Locate the cell with the specified text and output its [X, Y] center coordinate. 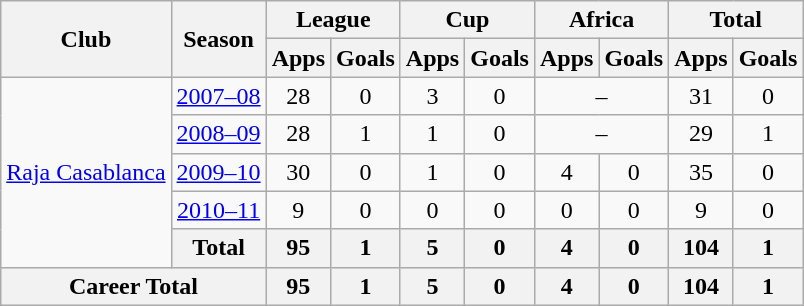
2009–10 [218, 172]
Cup [467, 20]
Season [218, 39]
2007–08 [218, 96]
2010–11 [218, 210]
2008–09 [218, 134]
35 [701, 172]
Club [86, 39]
Africa [601, 20]
Career Total [134, 286]
30 [298, 172]
League [333, 20]
31 [701, 96]
Raja Casablanca [86, 172]
29 [701, 134]
3 [432, 96]
